Return [x, y] of the center of cell containing provided text 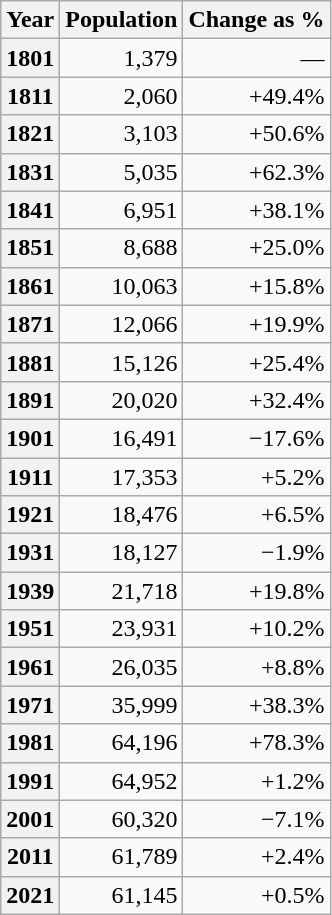
+1.2% [256, 781]
1971 [30, 705]
1951 [30, 629]
Year [30, 20]
+19.9% [256, 324]
23,931 [122, 629]
1911 [30, 477]
1871 [30, 324]
16,491 [122, 438]
35,999 [122, 705]
1891 [30, 400]
+25.4% [256, 362]
1831 [30, 172]
1901 [30, 438]
20,020 [122, 400]
+38.1% [256, 210]
+62.3% [256, 172]
1961 [30, 667]
+0.5% [256, 895]
+10.2% [256, 629]
15,126 [122, 362]
1841 [30, 210]
18,127 [122, 553]
1861 [30, 286]
2011 [30, 857]
Population [122, 20]
1851 [30, 248]
−1.9% [256, 553]
1,379 [122, 58]
64,196 [122, 743]
1881 [30, 362]
1931 [30, 553]
60,320 [122, 819]
6,951 [122, 210]
10,063 [122, 286]
2001 [30, 819]
18,476 [122, 515]
26,035 [122, 667]
1821 [30, 134]
+38.3% [256, 705]
+25.0% [256, 248]
+15.8% [256, 286]
+8.8% [256, 667]
3,103 [122, 134]
17,353 [122, 477]
+6.5% [256, 515]
+5.2% [256, 477]
+2.4% [256, 857]
1811 [30, 96]
61,145 [122, 895]
12,066 [122, 324]
−17.6% [256, 438]
+78.3% [256, 743]
+19.8% [256, 591]
1981 [30, 743]
8,688 [122, 248]
1921 [30, 515]
64,952 [122, 781]
1991 [30, 781]
61,789 [122, 857]
2,060 [122, 96]
Change as % [256, 20]
−7.1% [256, 819]
1801 [30, 58]
1939 [30, 591]
21,718 [122, 591]
2021 [30, 895]
— [256, 58]
+49.4% [256, 96]
+50.6% [256, 134]
5,035 [122, 172]
+32.4% [256, 400]
